Extract the (x, y) coordinate from the center of the cell holding the provided text.  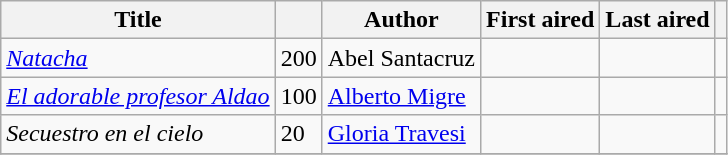
20 (298, 134)
200 (298, 58)
Gloria Travesi (401, 134)
Abel Santacruz (401, 58)
Natacha (138, 58)
El adorable profesor Aldao (138, 96)
100 (298, 96)
Author (401, 20)
Last aired (658, 20)
Secuestro en el cielo (138, 134)
Title (138, 20)
Alberto Migre (401, 96)
First aired (540, 20)
